Locate the cell with the specified text and output its [x, y] center coordinate. 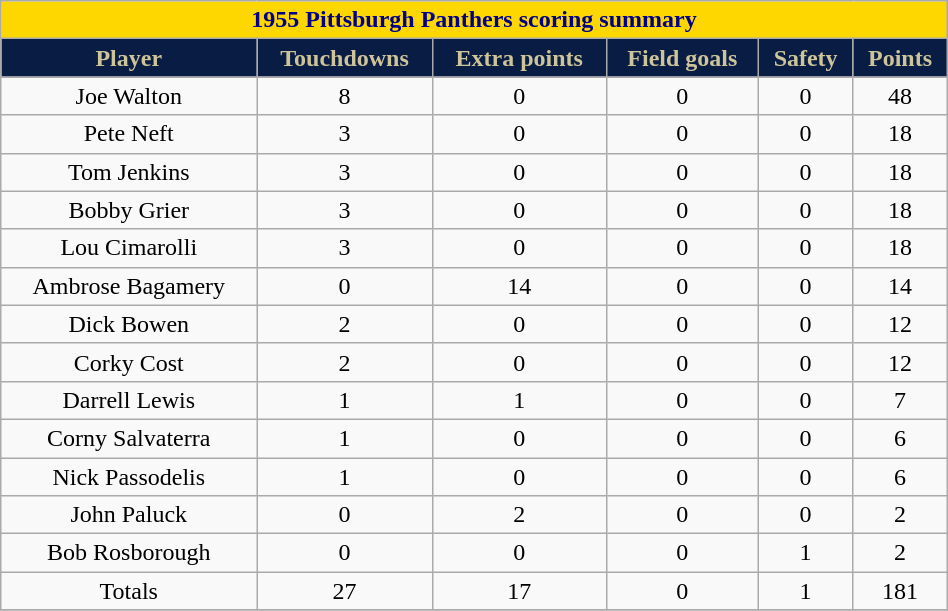
Safety [805, 58]
Dick Bowen [129, 324]
Corny Salvaterra [129, 438]
Nick Passodelis [129, 477]
Joe Walton [129, 96]
Bob Rosborough [129, 553]
7 [900, 400]
181 [900, 591]
48 [900, 96]
Ambrose Bagamery [129, 286]
Totals [129, 591]
Touchdowns [344, 58]
Player [129, 58]
Lou Cimarolli [129, 248]
John Paluck [129, 515]
Bobby Grier [129, 210]
Extra points [519, 58]
Pete Neft [129, 134]
8 [344, 96]
Tom Jenkins [129, 172]
1955 Pittsburgh Panthers scoring summary [474, 20]
17 [519, 591]
27 [344, 591]
Darrell Lewis [129, 400]
Corky Cost [129, 362]
Field goals [682, 58]
Points [900, 58]
